From the cell containing the given text, extract its center point as [x, y] coordinate. 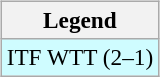
ITF WTT (2–1) [80, 57]
Legend [80, 20]
